Locate the cell with the specified text and output its (X, Y) center coordinate. 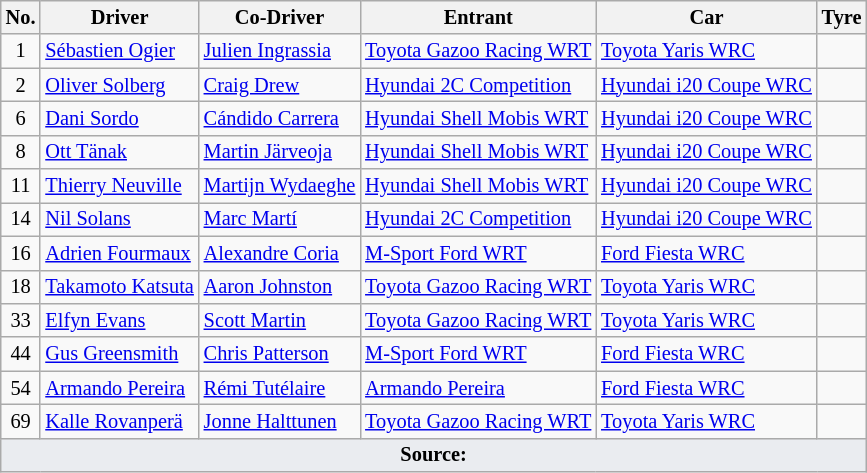
6 (21, 118)
Dani Sordo (119, 118)
Rémi Tutélaire (280, 388)
Co-Driver (280, 17)
Gus Greensmith (119, 354)
Kalle Rovanperä (119, 421)
No. (21, 17)
Craig Drew (280, 85)
Elfyn Evans (119, 320)
Scott Martin (280, 320)
1 (21, 51)
16 (21, 253)
44 (21, 354)
Julien Ingrassia (280, 51)
Nil Solans (119, 219)
Cándido Carrera (280, 118)
Tyre (842, 17)
Ott Tänak (119, 152)
Source: (434, 455)
69 (21, 421)
2 (21, 85)
Thierry Neuville (119, 186)
Aaron Johnston (280, 287)
Takamoto Katsuta (119, 287)
Martin Järveoja (280, 152)
33 (21, 320)
Jonne Halttunen (280, 421)
Driver (119, 17)
14 (21, 219)
Marc Martí (280, 219)
Sébastien Ogier (119, 51)
54 (21, 388)
Adrien Fourmaux (119, 253)
Alexandre Coria (280, 253)
Chris Patterson (280, 354)
8 (21, 152)
18 (21, 287)
Oliver Solberg (119, 85)
11 (21, 186)
Car (706, 17)
Martijn Wydaeghe (280, 186)
Entrant (478, 17)
